Return [X, Y] of the center of cell containing provided text 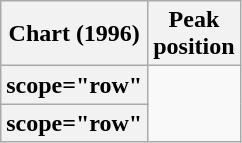
Peakposition [194, 34]
Chart (1996) [74, 34]
